Extract the [x, y] coordinate from the center of the cell holding the provided text.  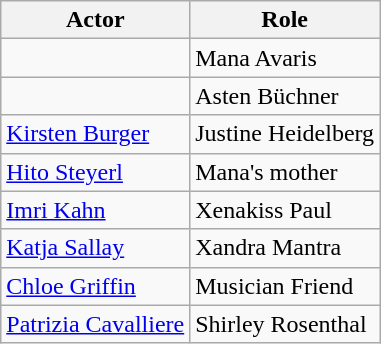
Patrizia Cavalliere [96, 324]
Actor [96, 20]
Imri Kahn [96, 210]
Xenakiss Paul [285, 210]
Mana's mother [285, 172]
Justine Heidelberg [285, 134]
Asten Büchner [285, 96]
Shirley Rosenthal [285, 324]
Musician Friend [285, 286]
Xandra Mantra [285, 248]
Kirsten Burger [96, 134]
Chloe Griffin [96, 286]
Hito Steyerl [96, 172]
Role [285, 20]
Mana Avaris [285, 58]
Katja Sallay [96, 248]
